Capture the cell that displays the provided text and extract its [x, y] central coordinate. 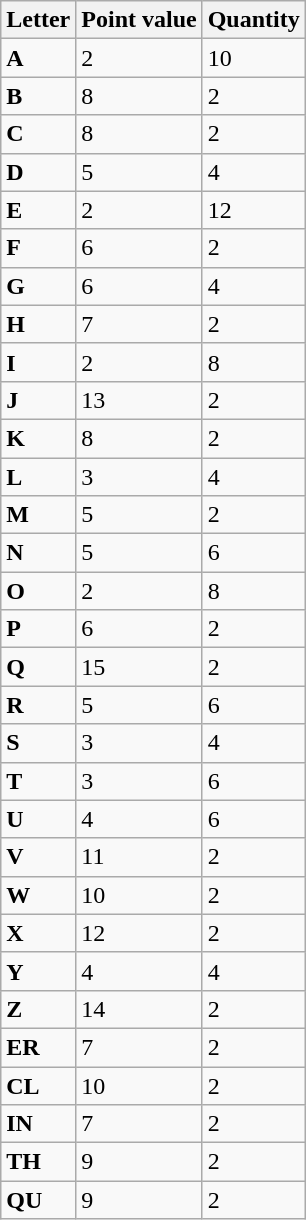
M [38, 515]
R [38, 705]
Q [38, 667]
QU [38, 1200]
14 [139, 1009]
D [38, 172]
P [38, 629]
H [38, 324]
Z [38, 1009]
O [38, 591]
13 [139, 400]
U [38, 819]
F [38, 248]
T [38, 781]
Letter [38, 20]
W [38, 895]
N [38, 553]
E [38, 210]
CL [38, 1085]
Y [38, 971]
J [38, 400]
TH [38, 1162]
15 [139, 667]
Quantity [254, 20]
IN [38, 1124]
L [38, 477]
C [38, 134]
G [38, 286]
V [38, 857]
11 [139, 857]
I [38, 362]
B [38, 96]
A [38, 58]
Point value [139, 20]
X [38, 933]
ER [38, 1047]
K [38, 438]
S [38, 743]
